Locate the cell with the specified text and output its [x, y] center coordinate. 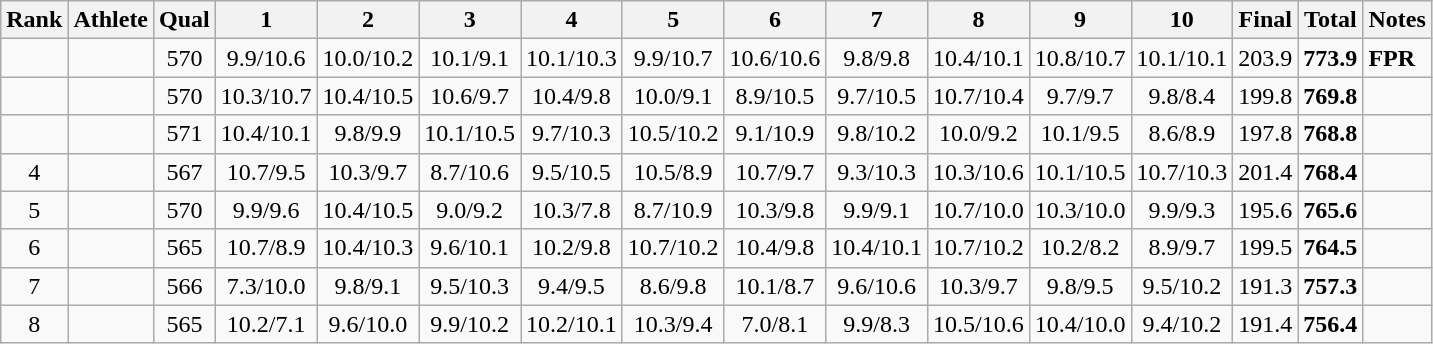
Notes [1397, 20]
9.9/10.7 [673, 58]
10.3/7.8 [572, 210]
769.8 [1330, 96]
9.9/9.6 [266, 210]
10.1/8.7 [775, 286]
10.5/10.6 [979, 324]
10.2/7.1 [266, 324]
7.0/8.1 [775, 324]
10.7/10.4 [979, 96]
768.8 [1330, 134]
9 [1080, 20]
8.6/9.8 [673, 286]
8.7/10.9 [673, 210]
197.8 [1266, 134]
9.9/9.1 [877, 210]
201.4 [1266, 172]
10.3/10.6 [979, 172]
9.8/10.2 [877, 134]
9.6/10.1 [470, 248]
8.9/9.7 [1182, 248]
9.8/9.1 [368, 286]
9.9/8.3 [877, 324]
Athlete [111, 20]
9.8/9.8 [877, 58]
Rank [34, 20]
10.7/10.3 [1182, 172]
8.7/10.6 [470, 172]
9.8/8.4 [1182, 96]
9.7/9.7 [1080, 96]
Total [1330, 20]
Final [1266, 20]
10.2/9.8 [572, 248]
10.7/10.0 [979, 210]
9.9/10.2 [470, 324]
10.6/9.7 [470, 96]
10.3/9.8 [775, 210]
191.4 [1266, 324]
9.4/10.2 [1182, 324]
10.5/8.9 [673, 172]
10.1/10.1 [1182, 58]
10.0/9.2 [979, 134]
191.3 [1266, 286]
9.9/9.3 [1182, 210]
203.9 [1266, 58]
765.6 [1330, 210]
9.4/9.5 [572, 286]
8.6/8.9 [1182, 134]
10.7/9.7 [775, 172]
FPR [1397, 58]
1 [266, 20]
10.2/8.2 [1080, 248]
10.7/9.5 [266, 172]
10.4/10.3 [368, 248]
756.4 [1330, 324]
10.5/10.2 [673, 134]
9.6/10.6 [877, 286]
9.0/9.2 [470, 210]
9.9/10.6 [266, 58]
9.7/10.3 [572, 134]
9.5/10.2 [1182, 286]
8.9/10.5 [775, 96]
9.3/10.3 [877, 172]
10.3/9.4 [673, 324]
773.9 [1330, 58]
10.6/10.6 [775, 58]
199.8 [1266, 96]
9.8/9.5 [1080, 286]
10.1/9.1 [470, 58]
566 [185, 286]
10.7/8.9 [266, 248]
757.3 [1330, 286]
10 [1182, 20]
10.1/9.5 [1080, 134]
10.2/10.1 [572, 324]
10.0/9.1 [673, 96]
10.8/10.7 [1080, 58]
9.7/10.5 [877, 96]
199.5 [1266, 248]
764.5 [1330, 248]
2 [368, 20]
9.5/10.3 [470, 286]
10.0/10.2 [368, 58]
10.4/10.0 [1080, 324]
9.6/10.0 [368, 324]
9.8/9.9 [368, 134]
768.4 [1330, 172]
10.3/10.0 [1080, 210]
10.1/10.3 [572, 58]
Qual [185, 20]
567 [185, 172]
7.3/10.0 [266, 286]
9.5/10.5 [572, 172]
9.1/10.9 [775, 134]
10.3/10.7 [266, 96]
3 [470, 20]
195.6 [1266, 210]
571 [185, 134]
